Provide the [X, Y] coordinate of the cell's center where the given text is located.  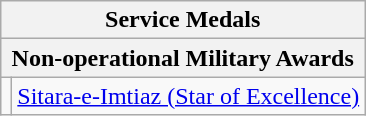
Non-operational Military Awards [183, 58]
Service Medals [183, 20]
Sitara-e-Imtiaz (Star of Excellence) [188, 96]
